Pinpoint the cell where the given text exists, returning its (X, Y) midpoint coordinate. 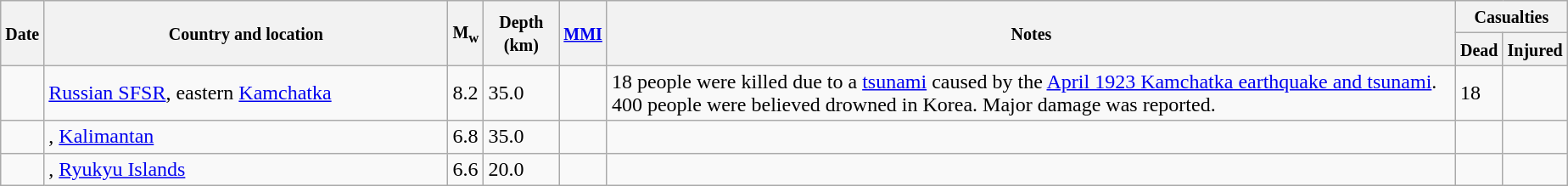
Notes (1031, 33)
MMI (584, 33)
Depth (km) (521, 33)
Date (22, 33)
8.2 (466, 93)
Dead (1479, 49)
Casualties (1511, 17)
6.6 (466, 169)
, Kalimantan (246, 137)
Mw (466, 33)
, Ryukyu Islands (246, 169)
18 (1479, 93)
20.0 (521, 169)
Injured (1535, 49)
6.8 (466, 137)
Country and location (246, 33)
Russian SFSR, eastern Kamchatka (246, 93)
